For the text-containing cell, return its midpoint in [X, Y] coordinate format. 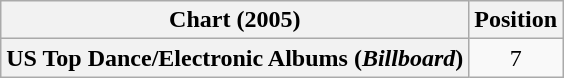
Chart (2005) [235, 20]
7 [516, 58]
US Top Dance/Electronic Albums (Billboard) [235, 58]
Position [516, 20]
